Identify which cell holds the provided text, then report its (X, Y) central coordinate. 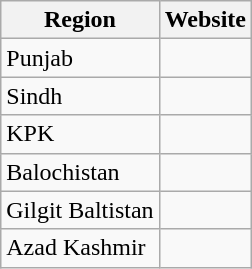
Balochistan (80, 172)
Sindh (80, 96)
Azad Kashmir (80, 248)
Website (205, 20)
Region (80, 20)
Gilgit Baltistan (80, 210)
KPK (80, 134)
Punjab (80, 58)
